Search for the cell housing the specified text and yield its (x, y) center coordinate. 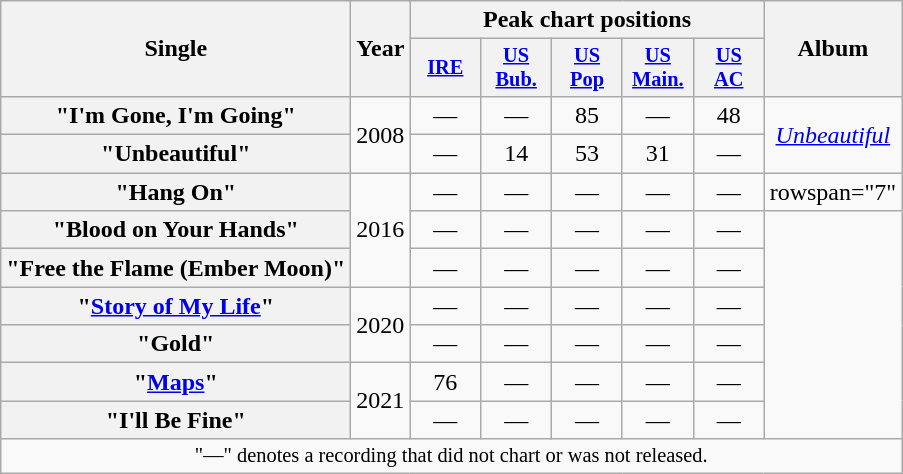
Peak chart positions (587, 20)
85 (588, 115)
"Story of My Life" (176, 306)
2008 (380, 134)
31 (658, 154)
rowspan="7" (833, 192)
14 (516, 154)
"—" denotes a recording that did not chart or was not released. (452, 456)
2020 (380, 325)
USMain. (658, 68)
Single (176, 49)
"Blood on Your Hands" (176, 230)
USAC (728, 68)
"I'll Be Fine" (176, 420)
"Gold" (176, 344)
"Hang On" (176, 192)
"Maps" (176, 382)
Album (833, 49)
USPop (588, 68)
IRE (446, 68)
Year (380, 49)
"Free the Flame (Ember Moon)" (176, 268)
2016 (380, 230)
"I'm Gone, I'm Going" (176, 115)
48 (728, 115)
76 (446, 382)
53 (588, 154)
2021 (380, 401)
"Unbeautiful" (176, 154)
USBub. (516, 68)
Unbeautiful (833, 134)
